From the cell containing the given text, extract its center point as [X, Y] coordinate. 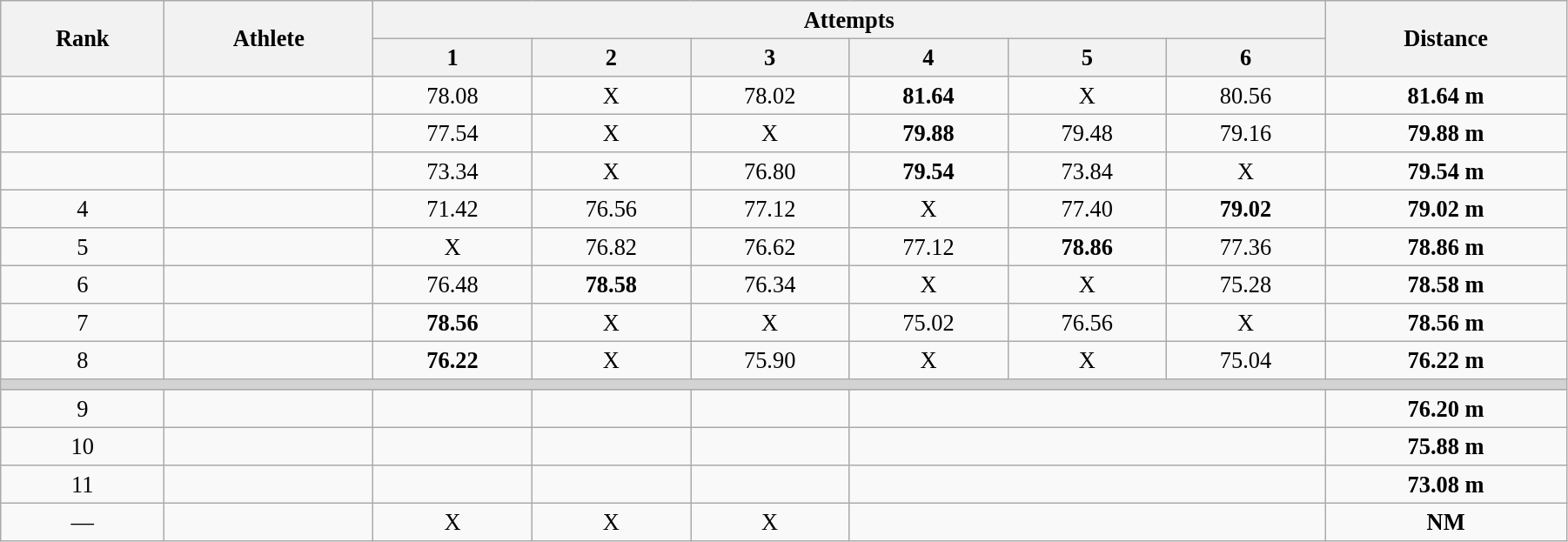
78.08 [452, 95]
75.88 m [1446, 446]
10 [83, 446]
Athlete [269, 38]
8 [83, 360]
71.42 [452, 209]
73.34 [452, 171]
78.58 [611, 284]
81.64 [928, 95]
79.88 m [1446, 133]
Attempts [849, 19]
81.64 m [1446, 95]
77.36 [1245, 247]
77.54 [452, 133]
78.86 m [1446, 247]
78.56 [452, 323]
73.84 [1087, 171]
— [83, 522]
79.02 m [1446, 209]
76.62 [770, 247]
75.02 [928, 323]
75.04 [1245, 360]
Rank [83, 38]
2 [611, 57]
77.40 [1087, 209]
79.54 m [1446, 171]
78.02 [770, 95]
76.22 [452, 360]
76.82 [611, 247]
Distance [1446, 38]
79.54 [928, 171]
NM [1446, 522]
76.22 m [1446, 360]
75.28 [1245, 284]
79.16 [1245, 133]
76.34 [770, 284]
78.58 m [1446, 284]
75.90 [770, 360]
78.86 [1087, 247]
80.56 [1245, 95]
11 [83, 485]
76.20 m [1446, 409]
1 [452, 57]
3 [770, 57]
79.88 [928, 133]
7 [83, 323]
9 [83, 409]
79.02 [1245, 209]
78.56 m [1446, 323]
76.80 [770, 171]
76.48 [452, 284]
73.08 m [1446, 485]
79.48 [1087, 133]
